Determine the (x, y) coordinate at the center of the cell enclosing the given text.  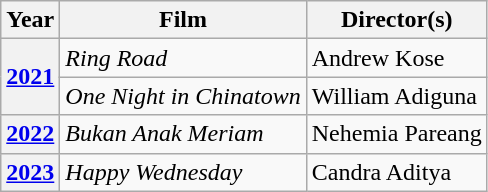
Bukan Anak Meriam (183, 134)
Film (183, 20)
William Adiguna (396, 96)
Year (30, 20)
2023 (30, 172)
Andrew Kose (396, 58)
Ring Road (183, 58)
Candra Aditya (396, 172)
Happy Wednesday (183, 172)
2022 (30, 134)
One Night in Chinatown (183, 96)
Nehemia Pareang (396, 134)
2021 (30, 77)
Director(s) (396, 20)
